Capture the cell that displays the provided text and extract its [X, Y] central coordinate. 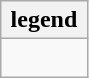
legend [44, 20]
